Return the [X, Y] coordinate for the center point of the cell that contains the specified text.  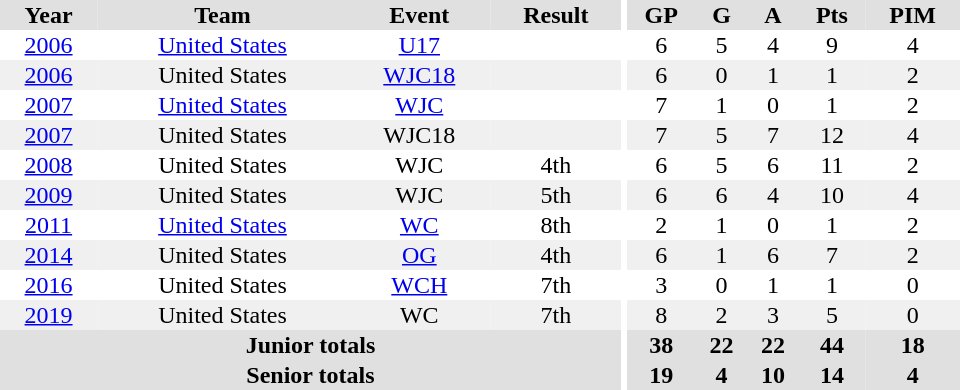
12 [832, 135]
44 [832, 345]
2008 [48, 165]
2019 [48, 315]
11 [832, 165]
G [722, 15]
38 [662, 345]
U17 [420, 45]
Event [420, 15]
5th [556, 195]
GP [662, 15]
Senior totals [310, 375]
9 [832, 45]
Pts [832, 15]
Junior totals [310, 345]
14 [832, 375]
Year [48, 15]
PIM [912, 15]
A [772, 15]
2009 [48, 195]
18 [912, 345]
19 [662, 375]
2016 [48, 285]
2014 [48, 255]
Result [556, 15]
OG [420, 255]
8 [662, 315]
WCH [420, 285]
2011 [48, 225]
8th [556, 225]
Team [222, 15]
